Return the (x, y) coordinate for the center point of the cell that contains the specified text.  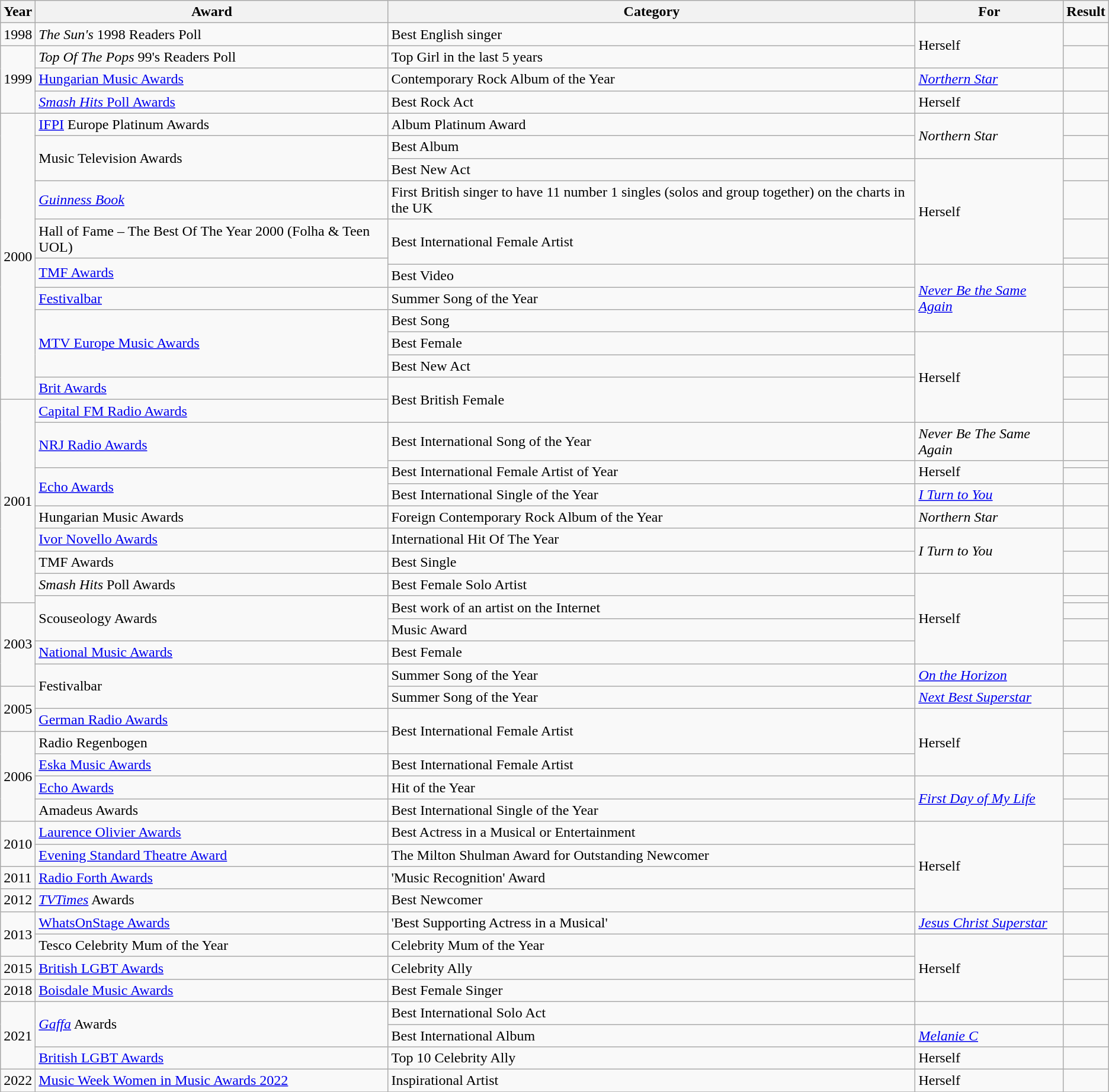
National Music Awards (212, 652)
Celebrity Mum of the Year (652, 945)
TVTimes Awards (212, 900)
Top 10 Celebrity Ally (652, 1058)
Ivor Novello Awards (212, 539)
Radio Regenbogen (212, 743)
Best International Song of the Year (652, 442)
2011 (18, 878)
Eska Music Awards (212, 765)
2000 (18, 256)
Capital FM Radio Awards (212, 411)
Best Song (652, 321)
Jesus Christ Superstar (989, 923)
Brit Awards (212, 388)
Category (652, 12)
Scouseology Awards (212, 618)
MTV Europe Music Awards (212, 343)
2013 (18, 934)
Contemporary Rock Album of the Year (652, 79)
Best Single (652, 562)
German Radio Awards (212, 720)
Foreign Contemporary Rock Album of the Year (652, 517)
Celebrity Ally (652, 968)
Top Of The Pops 99's Readers Poll (212, 57)
Laurence Olivier Awards (212, 833)
Hall of Fame – The Best Of The Year 2000 (Folha & Teen UOL) (212, 238)
Best Female Solo Artist (652, 584)
The Milton Shulman Award for Outstanding Newcomer (652, 855)
2010 (18, 844)
1999 (18, 79)
Best English singer (652, 34)
1998 (18, 34)
First Day of My Life (989, 799)
Gaffa Awards (212, 1024)
2001 (18, 501)
WhatsOnStage Awards (212, 923)
Amadeus Awards (212, 810)
First British singer to have 11 number 1 singles (solos and group together) on the charts in the UK (652, 200)
On the Horizon (989, 675)
Best Actress in a Musical or Entertainment (652, 833)
Never Be The Same Again (989, 442)
Next Best Superstar (989, 698)
2021 (18, 1035)
2003 (18, 644)
2022 (18, 1081)
Hit of the Year (652, 788)
Best Video (652, 275)
Melanie C (989, 1036)
IFPI Europe Platinum Awards (212, 124)
2018 (18, 990)
Music Television Awards (212, 158)
2005 (18, 709)
Year (18, 12)
Result (1086, 12)
'Music Recognition' Award (652, 878)
2012 (18, 900)
Guinness Book (212, 200)
Best Rock Act (652, 102)
Radio Forth Awards (212, 878)
'Best Supporting Actress in a Musical' (652, 923)
Best work of an artist on the Internet (652, 607)
Best International Female Artist of Year (652, 472)
Music Week Women in Music Awards 2022 (212, 1081)
Award (212, 12)
International Hit Of The Year (652, 539)
Best International Album (652, 1036)
Inspirational Artist (652, 1081)
Never Be the Same Again (989, 298)
Top Girl in the last 5 years (652, 57)
Best Newcomer (652, 900)
Evening Standard Theatre Award (212, 855)
NRJ Radio Awards (212, 445)
Best Female Singer (652, 990)
Album Platinum Award (652, 124)
2006 (18, 776)
Tesco Celebrity Mum of the Year (212, 945)
Best International Solo Act (652, 1013)
Boisdale Music Awards (212, 990)
The Sun's 1998 Readers Poll (212, 34)
Music Award (652, 629)
For (989, 12)
Best British Female (652, 400)
Best Album (652, 147)
2015 (18, 968)
